Pinpoint the cell where the given text exists, returning its [x, y] midpoint coordinate. 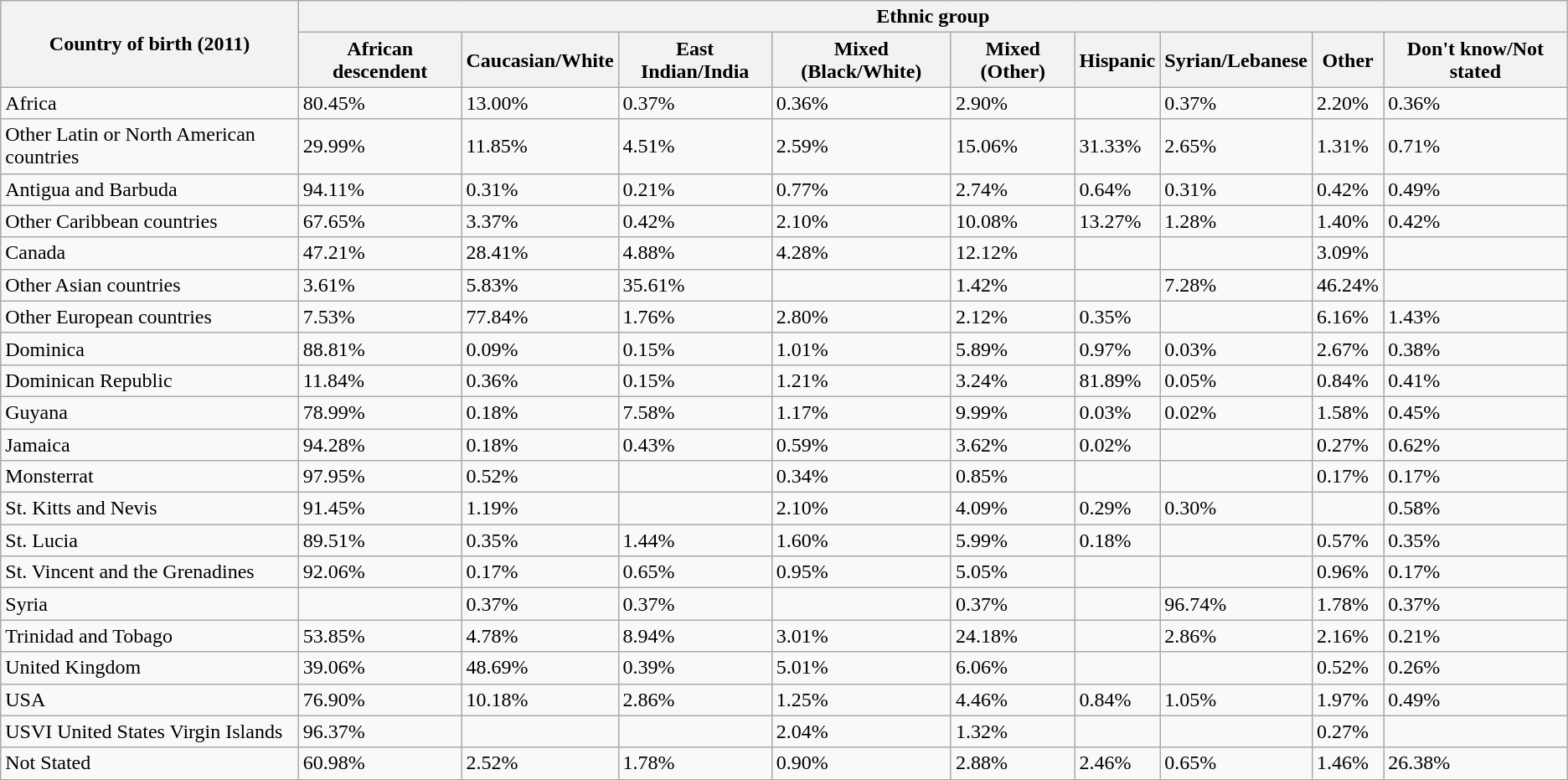
St. Vincent and the Grenadines [150, 572]
0.29% [1117, 509]
Hispanic [1117, 60]
39.06% [380, 668]
35.61% [695, 285]
1.31% [1349, 146]
Dominican Republic [150, 380]
4.88% [695, 253]
1.05% [1236, 700]
0.77% [861, 189]
0.43% [695, 445]
96.74% [1236, 604]
77.84% [539, 317]
3.01% [861, 636]
24.18% [1013, 636]
0.95% [861, 572]
11.84% [380, 380]
0.97% [1117, 349]
0.34% [861, 477]
Ethnic group [933, 17]
0.41% [1476, 380]
Don't know/Not stated [1476, 60]
2.90% [1013, 103]
1.17% [861, 412]
2.52% [539, 763]
0.45% [1476, 412]
80.45% [380, 103]
0.85% [1013, 477]
0.38% [1476, 349]
3.61% [380, 285]
53.85% [380, 636]
96.37% [380, 731]
0.96% [1349, 572]
0.39% [695, 668]
Mixed (Black/White) [861, 60]
1.46% [1349, 763]
28.41% [539, 253]
3.62% [1013, 445]
USA [150, 700]
4.09% [1013, 509]
5.05% [1013, 572]
9.99% [1013, 412]
Africa [150, 103]
7.28% [1236, 285]
St. Kitts and Nevis [150, 509]
Other [1349, 60]
91.45% [380, 509]
0.26% [1476, 668]
97.95% [380, 477]
1.21% [861, 380]
81.89% [1117, 380]
Other Latin or North American countries [150, 146]
1.43% [1476, 317]
1.58% [1349, 412]
0.90% [861, 763]
1.19% [539, 509]
USVI United States Virgin Islands [150, 731]
8.94% [695, 636]
31.33% [1117, 146]
1.01% [861, 349]
Jamaica [150, 445]
13.00% [539, 103]
4.46% [1013, 700]
1.32% [1013, 731]
0.57% [1349, 540]
4.78% [539, 636]
1.25% [861, 700]
2.59% [861, 146]
5.89% [1013, 349]
1.76% [695, 317]
3.09% [1349, 253]
11.85% [539, 146]
St. Lucia [150, 540]
0.71% [1476, 146]
7.53% [380, 317]
1.42% [1013, 285]
46.24% [1349, 285]
10.08% [1013, 221]
3.37% [539, 221]
2.67% [1349, 349]
Country of birth (2011) [150, 44]
12.12% [1013, 253]
4.51% [695, 146]
5.99% [1013, 540]
United Kingdom [150, 668]
7.58% [695, 412]
0.59% [861, 445]
0.30% [1236, 509]
Syrian/Lebanese [1236, 60]
1.44% [695, 540]
0.64% [1117, 189]
1.97% [1349, 700]
Caucasian/White [539, 60]
Other Asian countries [150, 285]
67.65% [380, 221]
10.18% [539, 700]
Syria [150, 604]
Canada [150, 253]
94.11% [380, 189]
Other Caribbean countries [150, 221]
Trinidad and Tobago [150, 636]
2.74% [1013, 189]
Monsterrat [150, 477]
2.04% [861, 731]
Dominica [150, 349]
Mixed (Other) [1013, 60]
East Indian/India [695, 60]
2.20% [1349, 103]
60.98% [380, 763]
92.06% [380, 572]
5.83% [539, 285]
1.60% [861, 540]
2.46% [1117, 763]
89.51% [380, 540]
48.69% [539, 668]
76.90% [380, 700]
15.06% [1013, 146]
13.27% [1117, 221]
0.09% [539, 349]
0.62% [1476, 445]
26.38% [1476, 763]
2.80% [861, 317]
94.28% [380, 445]
Guyana [150, 412]
4.28% [861, 253]
1.40% [1349, 221]
47.21% [380, 253]
Other European countries [150, 317]
6.06% [1013, 668]
0.05% [1236, 380]
African descendent [380, 60]
0.58% [1476, 509]
78.99% [380, 412]
1.28% [1236, 221]
2.65% [1236, 146]
2.12% [1013, 317]
2.16% [1349, 636]
Not Stated [150, 763]
2.88% [1013, 763]
88.81% [380, 349]
Antigua and Barbuda [150, 189]
29.99% [380, 146]
5.01% [861, 668]
6.16% [1349, 317]
3.24% [1013, 380]
